Locate the cell with the specified text and output its (X, Y) center coordinate. 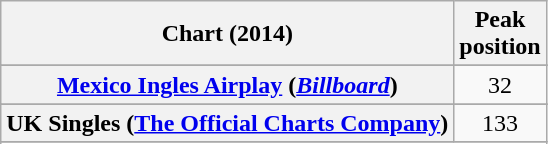
Mexico Ingles Airplay (Billboard) (228, 85)
UK Singles (The Official Charts Company) (228, 123)
Peakposition (500, 34)
133 (500, 123)
Chart (2014) (228, 34)
32 (500, 85)
